Extract the [x, y] coordinate from the center of the cell holding the provided text.  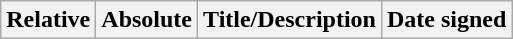
Title/Description [290, 20]
Date signed [446, 20]
Relative [48, 20]
Absolute [147, 20]
